Pinpoint the cell where the given text exists, returning its (x, y) midpoint coordinate. 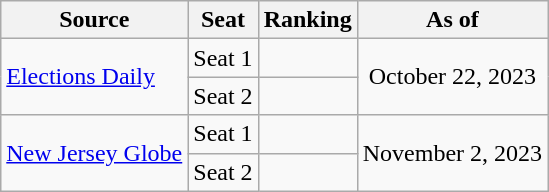
New Jersey Globe (94, 153)
November 2, 2023 (452, 153)
As of (452, 20)
October 22, 2023 (452, 77)
Ranking (308, 20)
Source (94, 20)
Seat (223, 20)
Elections Daily (94, 77)
